Pinpoint the cell where the given text exists, returning its (x, y) midpoint coordinate. 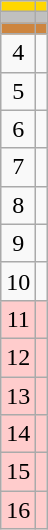
12 (18, 357)
11 (18, 319)
7 (18, 167)
15 (18, 472)
5 (18, 91)
4 (18, 53)
9 (18, 243)
14 (18, 434)
13 (18, 395)
6 (18, 129)
8 (18, 205)
10 (18, 281)
16 (18, 510)
